Return (x, y) of the center of cell containing provided text 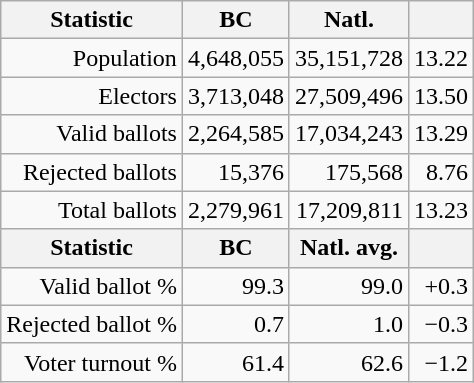
Rejected ballot % (92, 324)
13.22 (442, 58)
0.7 (236, 324)
Natl. (348, 20)
99.0 (348, 286)
13.50 (442, 96)
+0.3 (442, 286)
17,209,811 (348, 210)
17,034,243 (348, 134)
1.0 (348, 324)
−0.3 (442, 324)
Total ballots (92, 210)
−1.2 (442, 362)
8.76 (442, 172)
Valid ballot % (92, 286)
2,264,585 (236, 134)
2,279,961 (236, 210)
61.4 (236, 362)
62.6 (348, 362)
3,713,048 (236, 96)
99.3 (236, 286)
13.29 (442, 134)
35,151,728 (348, 58)
13.23 (442, 210)
Rejected ballots (92, 172)
Voter turnout % (92, 362)
Valid ballots (92, 134)
15,376 (236, 172)
27,509,496 (348, 96)
Electors (92, 96)
Population (92, 58)
Natl. avg. (348, 248)
4,648,055 (236, 58)
175,568 (348, 172)
